From the cell containing the given text, extract its center point as (X, Y) coordinate. 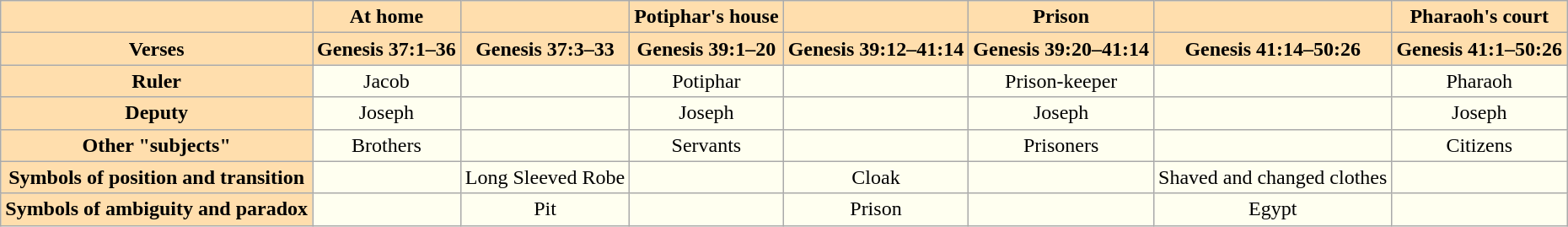
Servants (706, 145)
Brothers (387, 145)
Deputy (157, 113)
Long Sleeved Robe (545, 177)
Pit (545, 209)
Potiphar's house (706, 17)
Ruler (157, 81)
Genesis 37:1–36 (387, 49)
Jacob (387, 81)
Egypt (1273, 209)
Genesis 41:1–50:26 (1479, 49)
Prisoners (1061, 145)
Prison-keeper (1061, 81)
Genesis 37:3–33 (545, 49)
Genesis 39:1–20 (706, 49)
Genesis 39:12–41:14 (876, 49)
Cloak (876, 177)
Shaved and changed clothes (1273, 177)
Verses (157, 49)
At home (387, 17)
Pharaoh's court (1479, 17)
Genesis 39:20–41:14 (1061, 49)
Symbols of ambiguity and paradox (157, 209)
Symbols of position and transition (157, 177)
Pharaoh (1479, 81)
Citizens (1479, 145)
Genesis 41:14–50:26 (1273, 49)
Potiphar (706, 81)
Other "subjects" (157, 145)
